From the cell containing the given text, extract its center point as [X, Y] coordinate. 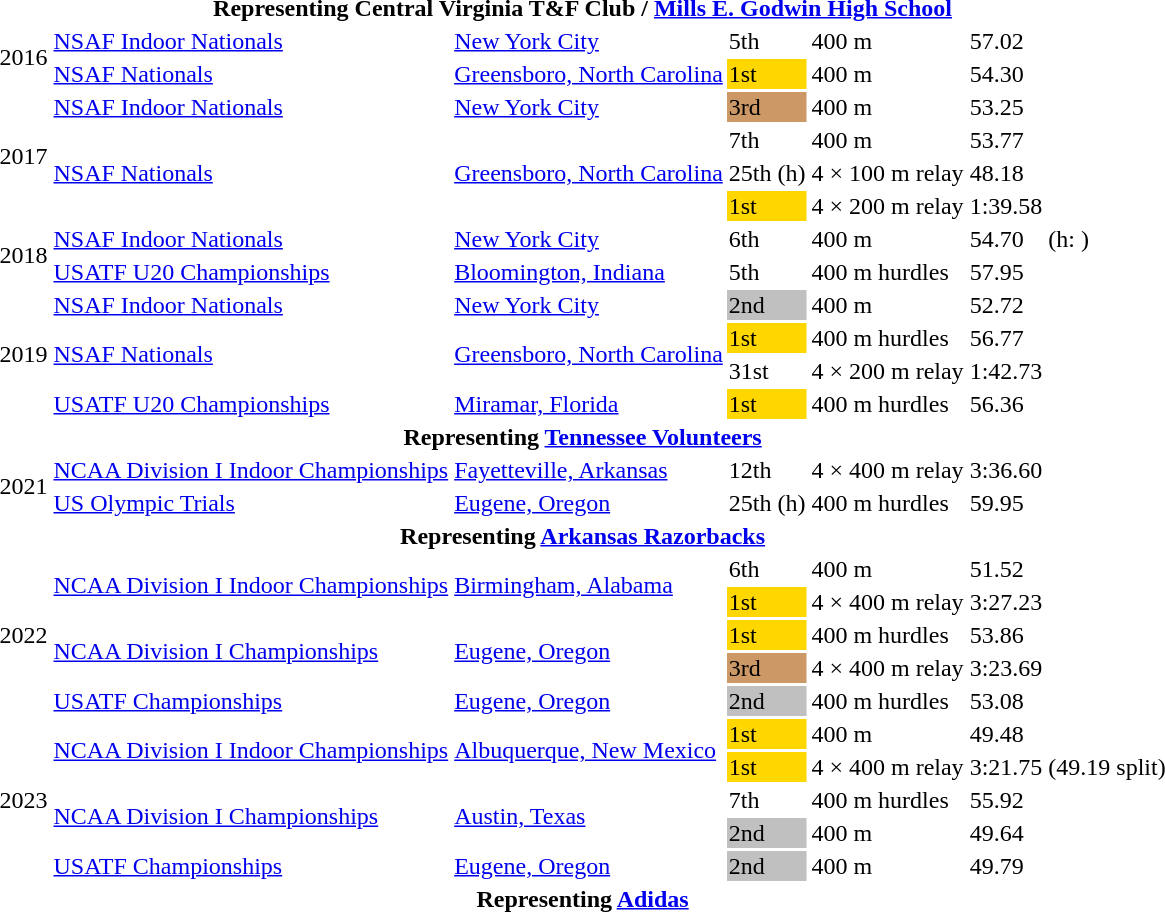
US Olympic Trials [251, 503]
31st [767, 371]
53.86 [1006, 635]
1:42.73 [1006, 371]
57.02 [1006, 41]
1:39.58 [1006, 206]
53.77 [1006, 140]
4 × 100 m relay [888, 173]
59.95 [1006, 503]
12th [767, 470]
Albuquerque, New Mexico [589, 750]
52.72 [1006, 305]
3:21.75 [1006, 767]
57.95 [1006, 272]
3:27.23 [1006, 602]
56.36 [1006, 404]
56.77 [1006, 338]
49.48 [1006, 734]
55.92 [1006, 800]
54.70 [1006, 239]
53.08 [1006, 701]
Austin, Texas [589, 816]
54.30 [1006, 74]
3:23.69 [1006, 668]
49.79 [1006, 866]
Fayetteville, Arkansas [589, 470]
51.52 [1006, 569]
53.25 [1006, 107]
Bloomington, Indiana [589, 272]
49.64 [1006, 833]
48.18 [1006, 173]
Miramar, Florida [589, 404]
3:36.60 [1006, 470]
Birmingham, Alabama [589, 586]
